Extract the (X, Y) coordinate from the center of the cell holding the provided text.  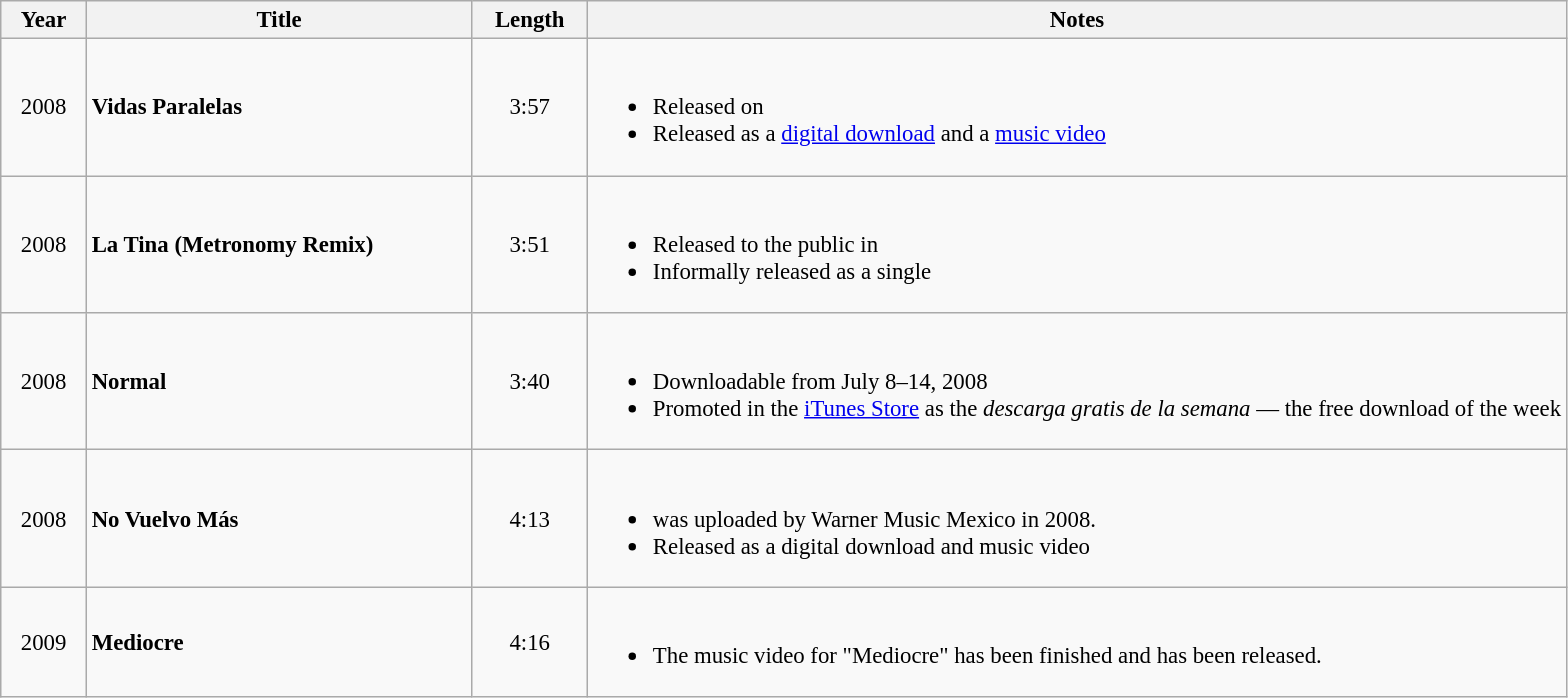
3:40 (530, 382)
Title (279, 20)
No Vuelvo Más (279, 518)
Mediocre (279, 642)
4:13 (530, 518)
3:57 (530, 108)
Vidas Paralelas (279, 108)
Year (44, 20)
Released on Released as a digital download and a music video (1078, 108)
Notes (1078, 20)
4:16 (530, 642)
2009 (44, 642)
La Tina (Metronomy Remix) (279, 244)
Downloadable from July 8–14, 2008Promoted in the iTunes Store as the descarga gratis de la semana — the free download of the week (1078, 382)
was uploaded by Warner Music Mexico in 2008.Released as a digital download and music video (1078, 518)
The music video for "Mediocre" has been finished and has been released. (1078, 642)
Released to the public in Informally released as a single (1078, 244)
3:51 (530, 244)
Length (530, 20)
Normal (279, 382)
